Locate the cell with the specified text and output its [X, Y] center coordinate. 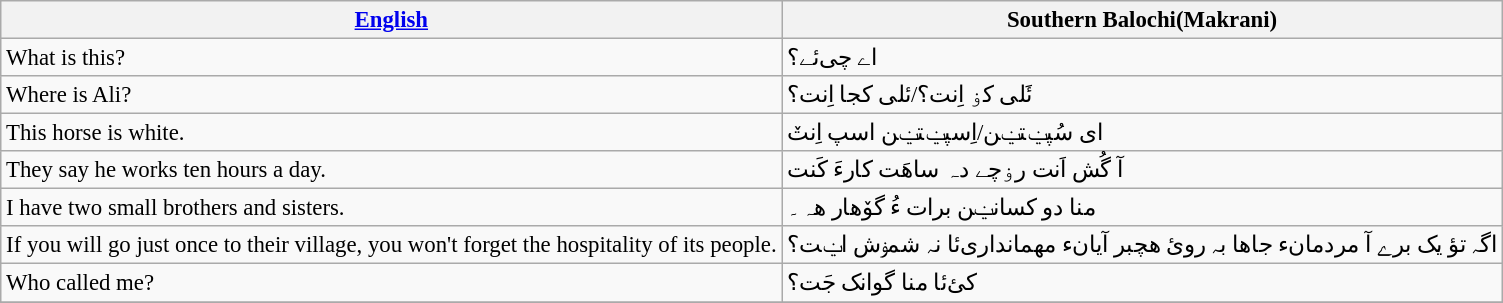
کئ‌ئا منا گوانک جَت؟ [1142, 283]
If you will go just once to their village, you won't forget the hospitality of its people. [392, 245]
ای سُپݔتݔن/اِسپݔتݔن اسپ اِنتٚ [1142, 133]
I have two small brothers and sisters. [392, 208]
آ گُش اَنت رۏچے دہ ساھَت کارءَ کَنت [1142, 170]
Who called me? [392, 283]
This horse is white. [392, 133]
They say he works ten hours a day. [392, 170]
What is this? [392, 58]
اے چی‌ئے؟ [1142, 58]
Where is Ali? [392, 95]
ئَلی کۏ اِنت؟/ئلی کجا اِنت؟ [1142, 95]
اگہ تؤ یک برے آ مردمانء جاھا بہ روئ ھچبر آیانء مھمانداری‌ئا نہ شمۏش اݔت؟ [1142, 245]
English [392, 20]
منا دو كسانݔن برات ءُ گوٚھار ھہ۔ [1142, 208]
Southern Balochi(Makrani) [1142, 20]
